Output the (X, Y) coordinate of the center of the cell containing the given text.  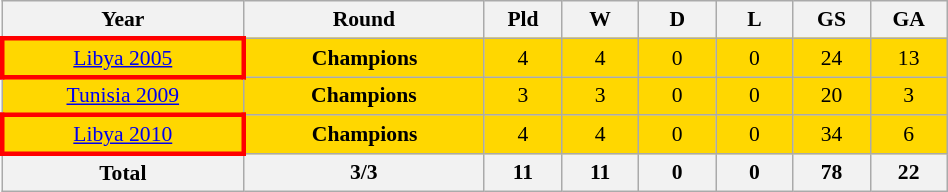
3/3 (364, 172)
W (600, 20)
L (754, 20)
6 (908, 136)
34 (832, 136)
Tunisia 2009 (122, 96)
Year (122, 20)
GA (908, 20)
20 (832, 96)
Libya 2005 (122, 58)
13 (908, 58)
78 (832, 172)
Round (364, 20)
Pld (522, 20)
Total (122, 172)
24 (832, 58)
D (678, 20)
GS (832, 20)
Libya 2010 (122, 136)
22 (908, 172)
